Detect which cell encompasses the target text, then output its (X, Y) center coordinate. 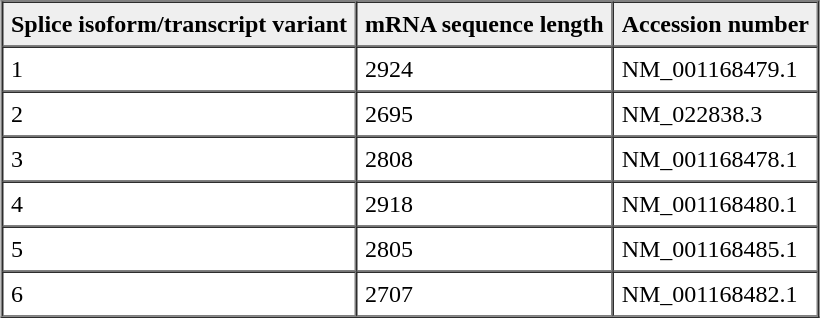
NM_001168485.1 (716, 248)
2 (179, 114)
mRNA sequence length (484, 24)
2808 (484, 158)
6 (179, 294)
NM_001168479.1 (716, 68)
2805 (484, 248)
3 (179, 158)
2695 (484, 114)
1 (179, 68)
Accession number (716, 24)
2918 (484, 204)
NM_001168482.1 (716, 294)
Splice isoform/transcript variant (179, 24)
5 (179, 248)
NM_001168480.1 (716, 204)
NM_022838.3 (716, 114)
NM_001168478.1 (716, 158)
2707 (484, 294)
4 (179, 204)
2924 (484, 68)
